Find where the given text appears and provide that cell's center as (x, y) coordinate. 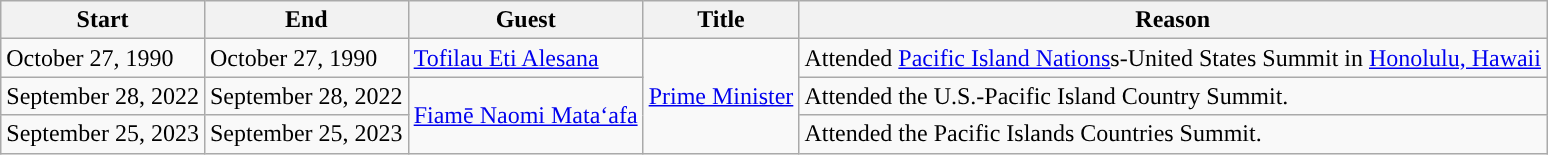
Prime Minister (721, 96)
Tofilau Eti Alesana (526, 58)
Title (721, 20)
Attended Pacific Island Nationss-United States Summit in Honolulu, Hawaii (1173, 58)
Guest (526, 20)
Attended the Pacific Islands Countries Summit. (1173, 134)
Start (103, 20)
Attended the U.S.-Pacific Island Country Summit. (1173, 96)
Reason (1173, 20)
Fiamē Naomi Mataʻafa (526, 115)
End (306, 20)
